Return the [X, Y] coordinate for the center point of the cell that contains the specified text.  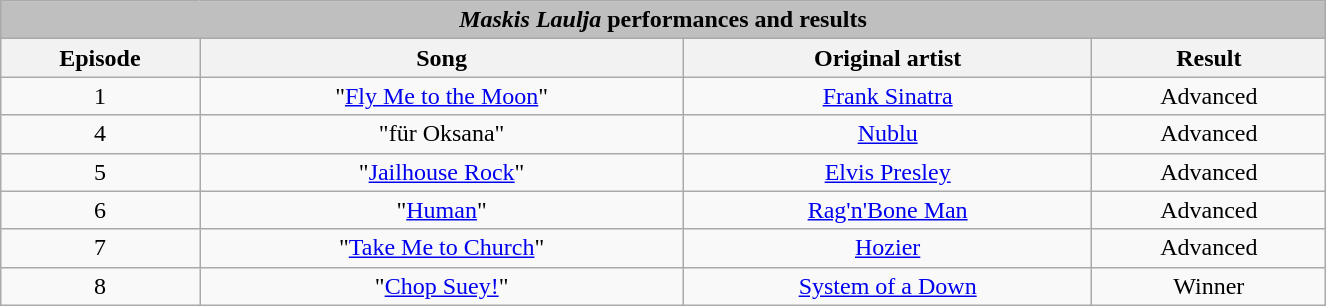
Rag'n'Bone Man [888, 210]
"für Oksana" [442, 134]
"Fly Me to the Moon" [442, 96]
Elvis Presley [888, 172]
5 [100, 172]
Winner [1209, 286]
4 [100, 134]
8 [100, 286]
Result [1209, 58]
System of a Down [888, 286]
Hozier [888, 248]
6 [100, 210]
"Take Me to Church" [442, 248]
Original artist [888, 58]
"Jailhouse Rock" [442, 172]
1 [100, 96]
Maskis Laulja performances and results [663, 20]
Nublu [888, 134]
7 [100, 248]
Song [442, 58]
Episode [100, 58]
Frank Sinatra [888, 96]
"Chop Suey!" [442, 286]
"Human" [442, 210]
